From the cell containing the given text, extract its center point as [x, y] coordinate. 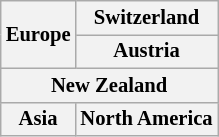
Europe [38, 34]
Switzerland [146, 17]
New Zealand [110, 85]
North America [146, 119]
Asia [38, 119]
Austria [146, 51]
